Extract the (x, y) coordinate from the center of the cell holding the provided text.  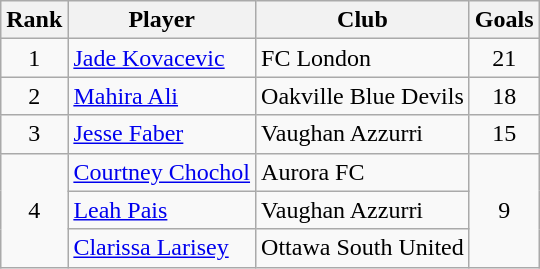
Player (162, 20)
Ottawa South United (363, 248)
1 (34, 58)
3 (34, 134)
9 (504, 210)
21 (504, 58)
Goals (504, 20)
Mahira Ali (162, 96)
Courtney Chochol (162, 172)
Clarissa Larisey (162, 248)
FC London (363, 58)
2 (34, 96)
Leah Pais (162, 210)
Jade Kovacevic (162, 58)
Aurora FC (363, 172)
Club (363, 20)
Jesse Faber (162, 134)
4 (34, 210)
Oakville Blue Devils (363, 96)
Rank (34, 20)
18 (504, 96)
15 (504, 134)
